Provide the [X, Y] coordinate of the cell's center where the given text is located.  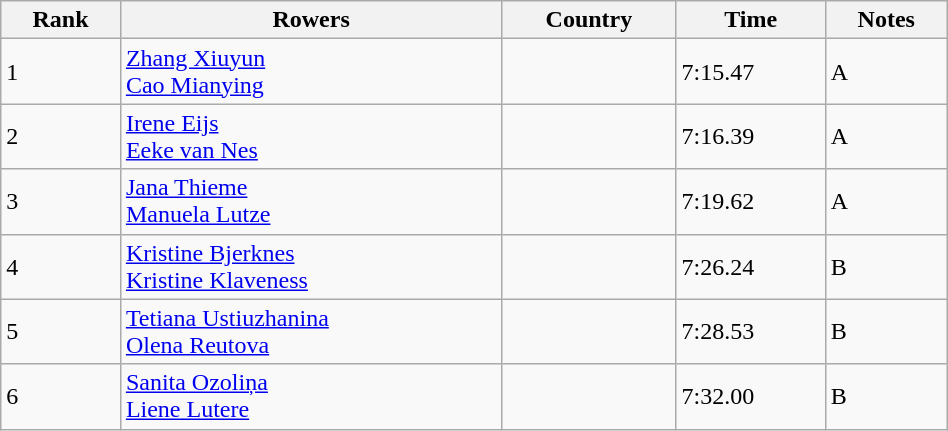
4 [61, 266]
Tetiana UstiuzhaninaOlena Reutova [310, 332]
1 [61, 72]
2 [61, 136]
Time [750, 20]
Kristine BjerknesKristine Klaveness [310, 266]
7:16.39 [750, 136]
6 [61, 396]
5 [61, 332]
Zhang XiuyunCao Mianying [310, 72]
Rowers [310, 20]
Jana ThiemeManuela Lutze [310, 202]
Notes [886, 20]
3 [61, 202]
Country [589, 20]
Sanita OzoliņaLiene Lutere [310, 396]
7:15.47 [750, 72]
Rank [61, 20]
7:32.00 [750, 396]
7:28.53 [750, 332]
7:26.24 [750, 266]
7:19.62 [750, 202]
Irene EijsEeke van Nes [310, 136]
